Return (x, y) of the center of cell containing provided text 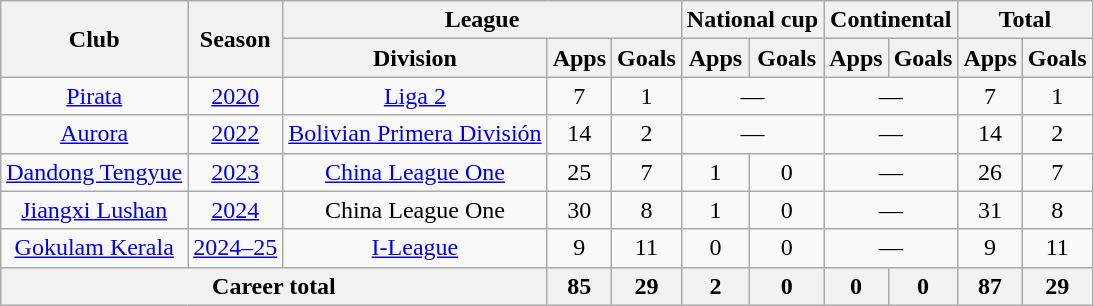
Pirata (94, 96)
Bolivian Primera División (415, 134)
Jiangxi Lushan (94, 210)
2023 (236, 172)
Liga 2 (415, 96)
2024 (236, 210)
I-League (415, 248)
87 (990, 286)
League (482, 20)
Division (415, 58)
Total (1025, 20)
25 (579, 172)
31 (990, 210)
2024–25 (236, 248)
Career total (274, 286)
Continental (891, 20)
National cup (752, 20)
Dandong Tengyue (94, 172)
85 (579, 286)
Season (236, 39)
26 (990, 172)
2022 (236, 134)
30 (579, 210)
Gokulam Kerala (94, 248)
Club (94, 39)
2020 (236, 96)
Aurora (94, 134)
